Capture the cell that displays the provided text and extract its [x, y] central coordinate. 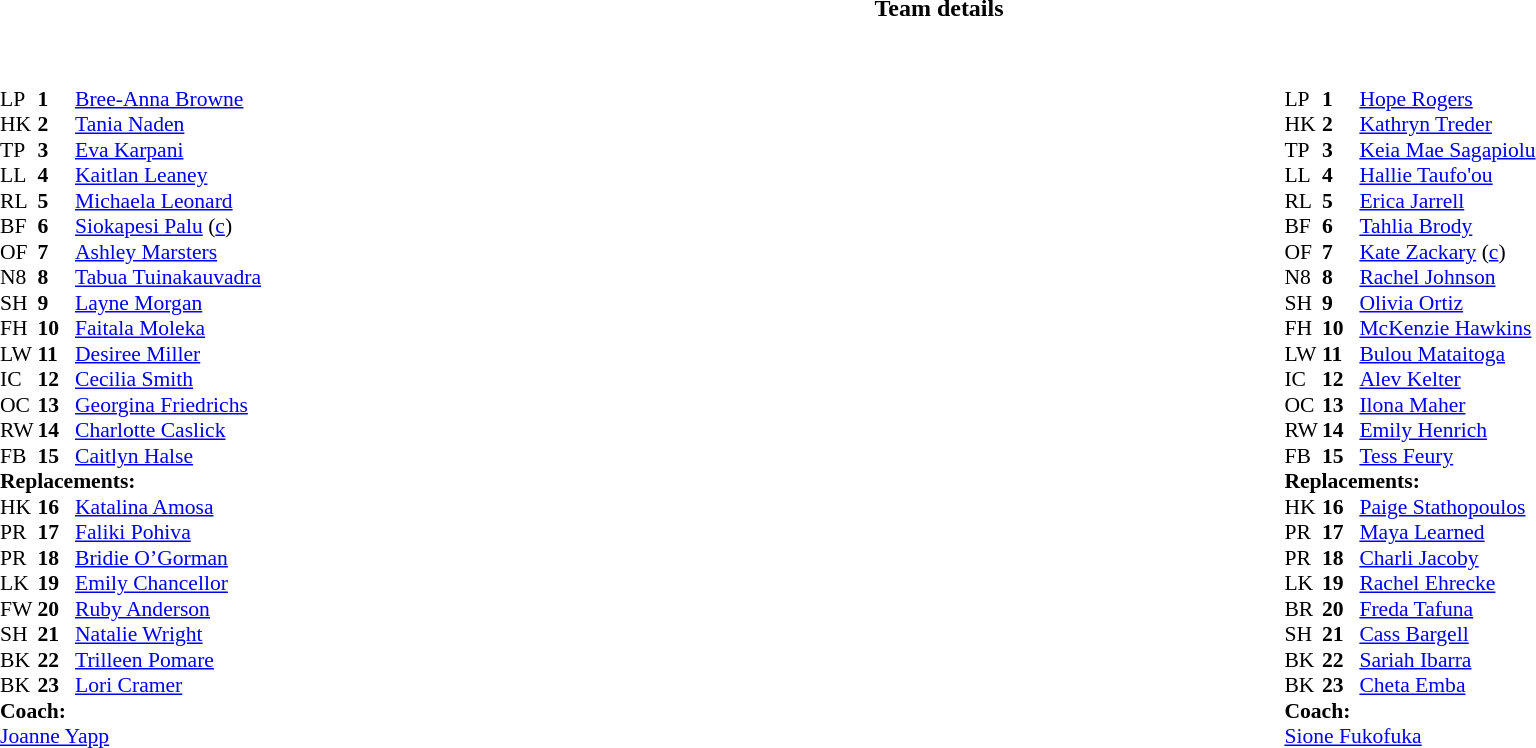
Tabua Tuinakauvadra [168, 277]
Siokapesi Palu (c) [168, 227]
Tania Naden [168, 125]
Charli Jacoby [1447, 558]
Keia Mae Sagapiolu [1447, 150]
Maya Learned [1447, 533]
Desiree Miller [168, 354]
Kaitlan Leaney [168, 175]
Olivia Ortiz [1447, 303]
Kate Zackary (c) [1447, 252]
Cecilia Smith [168, 379]
Ashley Marsters [168, 252]
Lori Cramer [168, 685]
Emily Chancellor [168, 583]
Bulou Mataitoga [1447, 354]
Tess Feury [1447, 456]
Charlotte Caslick [168, 431]
Erica Jarrell [1447, 201]
Hallie Taufo'ou [1447, 175]
Faitala Moleka [168, 329]
Sariah Ibarra [1447, 660]
Kathryn Treder [1447, 125]
Emily Henrich [1447, 431]
Caitlyn Halse [168, 456]
Ilona Maher [1447, 405]
Cass Bargell [1447, 635]
Georgina Friedrichs [168, 405]
Freda Tafuna [1447, 609]
Paige Stathopoulos [1447, 507]
Trilleen Pomare [168, 660]
McKenzie Hawkins [1447, 329]
Ruby Anderson [168, 609]
Rachel Ehrecke [1447, 583]
Bridie O’Gorman [168, 558]
Rachel Johnson [1447, 277]
Hope Rogers [1447, 99]
Cheta Emba [1447, 685]
Tahlia Brody [1447, 227]
Katalina Amosa [168, 507]
Faliki Pohiva [168, 533]
Alev Kelter [1447, 379]
FW [19, 609]
BR [1303, 609]
Michaela Leonard [168, 201]
Bree-Anna Browne [168, 99]
Layne Morgan [168, 303]
Natalie Wright [168, 635]
Eva Karpani [168, 150]
